Capture the cell that displays the provided text and extract its [X, Y] central coordinate. 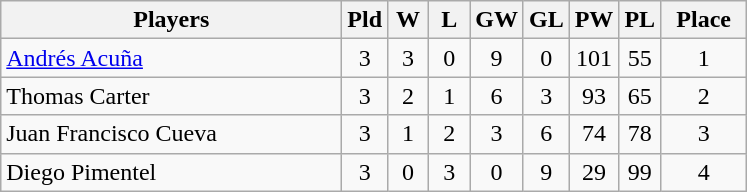
29 [594, 172]
GL [546, 20]
PL [640, 20]
W [408, 20]
Pld [365, 20]
Andrés Acuña [172, 58]
93 [594, 96]
Thomas Carter [172, 96]
4 [704, 172]
Place [704, 20]
78 [640, 134]
Juan Francisco Cueva [172, 134]
74 [594, 134]
99 [640, 172]
55 [640, 58]
L [450, 20]
Diego Pimentel [172, 172]
GW [497, 20]
PW [594, 20]
101 [594, 58]
Players [172, 20]
65 [640, 96]
